Extract the [x, y] coordinate from the center of the cell holding the provided text.  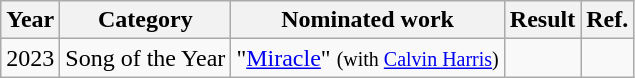
Song of the Year [146, 58]
Ref. [608, 20]
Result [542, 20]
2023 [30, 58]
"Miracle" (with Calvin Harris) [368, 58]
Category [146, 20]
Nominated work [368, 20]
Year [30, 20]
